Pinpoint the cell where the given text exists, returning its (x, y) midpoint coordinate. 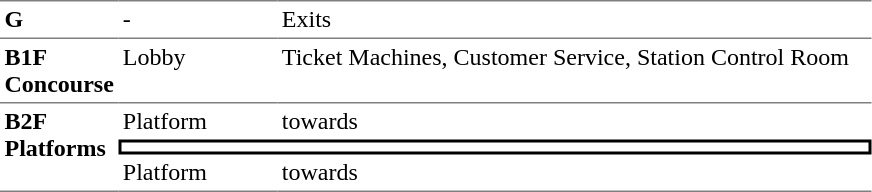
B1FConcourse (59, 71)
B2FPlatforms (59, 148)
- (198, 19)
Exits (574, 19)
G (59, 19)
Ticket Machines, Customer Service, Station Control Room (574, 71)
Lobby (198, 71)
